Provide the (x, y) coordinate of the cell's center where the given text is located.  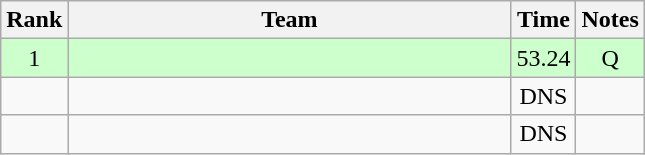
Notes (610, 20)
53.24 (544, 58)
Q (610, 58)
Time (544, 20)
1 (34, 58)
Team (290, 20)
Rank (34, 20)
